Return the (X, Y) coordinate for the center point of the cell that contains the specified text.  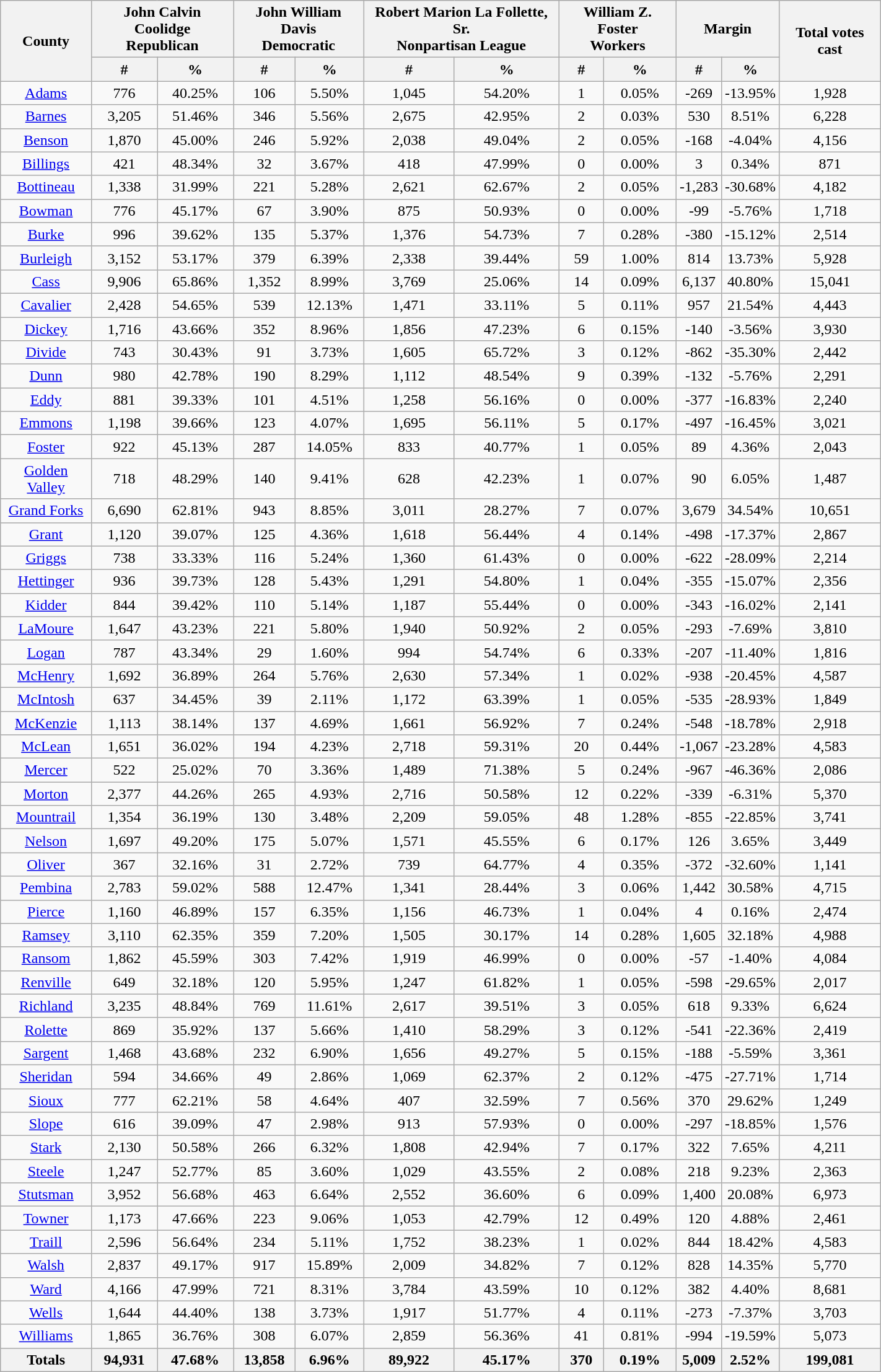
-862 (699, 353)
-132 (699, 376)
787 (124, 652)
3,235 (124, 1006)
Total votes cast (830, 41)
4,587 (830, 675)
-11.40% (751, 652)
0.49% (639, 1218)
2,356 (830, 581)
-598 (699, 982)
56.68% (196, 1195)
738 (124, 558)
0.03% (639, 117)
11.61% (330, 1006)
Emmons (46, 423)
Griggs (46, 558)
2,419 (830, 1029)
1,156 (409, 912)
52.77% (196, 1171)
871 (830, 164)
Nelson (46, 841)
43.23% (196, 628)
1,376 (409, 234)
McKenzie (46, 723)
2,363 (830, 1171)
1,718 (830, 211)
3,930 (830, 329)
308 (265, 1336)
Towner (46, 1218)
246 (265, 140)
2,675 (409, 117)
869 (124, 1029)
0.81% (639, 1336)
994 (409, 652)
46.99% (507, 959)
County (46, 41)
957 (699, 305)
65.86% (196, 281)
1,410 (409, 1029)
4.69% (330, 723)
36.19% (196, 817)
1,173 (124, 1218)
36.89% (196, 675)
539 (265, 305)
-3.56% (751, 329)
-498 (699, 534)
1,661 (409, 723)
1,695 (409, 423)
0.06% (639, 888)
743 (124, 353)
42.94% (507, 1148)
9.33% (751, 1006)
1,716 (124, 329)
-269 (699, 93)
6,624 (830, 1006)
1,647 (124, 628)
Dickey (46, 329)
-18.85% (751, 1124)
138 (265, 1313)
Slope (46, 1124)
194 (265, 747)
31 (265, 864)
917 (265, 1265)
3.67% (330, 164)
1,752 (409, 1242)
2,338 (409, 258)
9.41% (330, 478)
-18.78% (751, 723)
39.07% (196, 534)
2.52% (751, 1360)
-855 (699, 817)
2,783 (124, 888)
Billings (46, 164)
58 (265, 1100)
2,474 (830, 912)
1.00% (639, 258)
1,249 (830, 1100)
287 (265, 447)
1,644 (124, 1313)
29.62% (751, 1100)
1,862 (124, 959)
59.31% (507, 747)
36.76% (196, 1336)
12.13% (330, 305)
-994 (699, 1336)
-22.36% (751, 1029)
721 (265, 1289)
42.23% (507, 478)
Walsh (46, 1265)
51.77% (507, 1313)
30.58% (751, 888)
5.14% (330, 605)
1,468 (124, 1053)
56.64% (196, 1242)
9,906 (124, 281)
28.44% (507, 888)
43.59% (507, 1289)
44.40% (196, 1313)
39.66% (196, 423)
32.59% (507, 1100)
1,029 (409, 1171)
223 (265, 1218)
45.00% (196, 140)
36.02% (196, 747)
Ransom (46, 959)
39.73% (196, 581)
-343 (699, 605)
407 (409, 1100)
48.29% (196, 478)
2,859 (409, 1336)
1,471 (409, 305)
-967 (699, 770)
6.64% (330, 1195)
-46.36% (751, 770)
5.76% (330, 675)
418 (409, 164)
943 (265, 511)
Mountrail (46, 817)
6.35% (330, 912)
56.16% (507, 400)
3,021 (830, 423)
49.27% (507, 1053)
57.34% (507, 675)
59.02% (196, 888)
4,988 (830, 935)
62.81% (196, 511)
1.60% (330, 652)
42.95% (507, 117)
39.09% (196, 1124)
175 (265, 841)
-188 (699, 1053)
45.59% (196, 959)
2.72% (330, 864)
39.62% (196, 234)
39.33% (196, 400)
55.44% (507, 605)
1,489 (409, 770)
47.66% (196, 1218)
718 (124, 478)
Kidder (46, 605)
6.96% (330, 1360)
13.73% (751, 258)
49.20% (196, 841)
0.56% (639, 1100)
1,919 (409, 959)
William Z. FosterWorkers (617, 29)
1,917 (409, 1313)
-22.85% (751, 817)
2.86% (330, 1076)
110 (265, 605)
628 (409, 478)
352 (265, 329)
18.42% (751, 1242)
0.16% (751, 912)
234 (265, 1242)
9 (581, 376)
346 (265, 117)
53.17% (196, 258)
522 (124, 770)
McHenry (46, 675)
1,354 (124, 817)
30.17% (507, 935)
63.39% (507, 699)
5.43% (330, 581)
3,152 (124, 258)
-29.65% (751, 982)
5.37% (330, 234)
1,576 (830, 1124)
594 (124, 1076)
5.11% (330, 1242)
71.38% (507, 770)
32 (265, 164)
McLean (46, 747)
-20.45% (751, 675)
58.29% (507, 1029)
Logan (46, 652)
89 (699, 447)
Rolette (46, 1029)
54.65% (196, 305)
54.80% (507, 581)
2,240 (830, 400)
9.23% (751, 1171)
28.27% (507, 511)
135 (265, 234)
33.33% (196, 558)
4,084 (830, 959)
-15.12% (751, 234)
8.51% (751, 117)
6.05% (751, 478)
2.11% (330, 699)
59 (581, 258)
2,718 (409, 747)
6,228 (830, 117)
85 (265, 1171)
0.39% (639, 376)
218 (699, 1171)
62.21% (196, 1100)
62.35% (196, 935)
0.22% (639, 794)
-32.60% (751, 864)
48.54% (507, 376)
-6.31% (751, 794)
5,770 (830, 1265)
-4.04% (751, 140)
48.84% (196, 1006)
125 (265, 534)
Ramsey (46, 935)
1,442 (699, 888)
322 (699, 1148)
7.65% (751, 1148)
1,198 (124, 423)
2,918 (830, 723)
1,160 (124, 912)
1,714 (830, 1076)
828 (699, 1265)
1,045 (409, 93)
-168 (699, 140)
3.65% (751, 841)
0.44% (639, 747)
54.74% (507, 652)
94,931 (124, 1360)
38.14% (196, 723)
14.35% (751, 1265)
Divide (46, 353)
5.56% (330, 117)
Stark (46, 1148)
-297 (699, 1124)
1,651 (124, 747)
-475 (699, 1076)
34.82% (507, 1265)
264 (265, 675)
Burleigh (46, 258)
43.55% (507, 1171)
190 (265, 376)
57.93% (507, 1124)
70 (265, 770)
Bowman (46, 211)
4,156 (830, 140)
3,205 (124, 117)
649 (124, 982)
Pierce (46, 912)
54.73% (507, 234)
5.28% (330, 187)
-27.71% (751, 1076)
54.20% (507, 93)
33.11% (507, 305)
2.98% (330, 1124)
Sargent (46, 1053)
-28.09% (751, 558)
-16.02% (751, 605)
Pembina (46, 888)
2,214 (830, 558)
3,703 (830, 1313)
42.78% (196, 376)
Grant (46, 534)
-35.30% (751, 353)
1,112 (409, 376)
61.82% (507, 982)
3.60% (330, 1171)
Oliver (46, 864)
Foster (46, 447)
90 (699, 478)
128 (265, 581)
Cass (46, 281)
Barnes (46, 117)
3,110 (124, 935)
1,571 (409, 841)
3,679 (699, 511)
Morton (46, 794)
5,009 (699, 1360)
777 (124, 1100)
91 (265, 353)
2,716 (409, 794)
51.46% (196, 117)
56.11% (507, 423)
62.37% (507, 1076)
29 (265, 652)
980 (124, 376)
1,870 (124, 140)
6.07% (330, 1336)
303 (265, 959)
1,400 (699, 1195)
34.66% (196, 1076)
Robert Marion La Follette, Sr.Nonpartisan League (462, 29)
3,784 (409, 1289)
2,514 (830, 234)
John Calvin CoolidgeRepublican (162, 29)
8.29% (330, 376)
-1.40% (751, 959)
-355 (699, 581)
McIntosh (46, 699)
Grand Forks (46, 511)
34.45% (196, 699)
Wells (46, 1313)
8,681 (830, 1289)
Steele (46, 1171)
2,837 (124, 1265)
1.28% (639, 817)
2,086 (830, 770)
-17.37% (751, 534)
1,113 (124, 723)
0.34% (751, 164)
46.89% (196, 912)
5.80% (330, 628)
36.60% (507, 1195)
Sheridan (46, 1076)
4.07% (330, 423)
Hettinger (46, 581)
-548 (699, 723)
-377 (699, 400)
6.32% (330, 1148)
875 (409, 211)
-339 (699, 794)
936 (124, 581)
1,849 (830, 699)
1,487 (830, 478)
530 (699, 117)
1,697 (124, 841)
34.54% (751, 511)
8.85% (330, 511)
2,442 (830, 353)
43.68% (196, 1053)
15,041 (830, 281)
2,291 (830, 376)
996 (124, 234)
4.40% (751, 1289)
881 (124, 400)
382 (699, 1289)
-497 (699, 423)
2,017 (830, 982)
769 (265, 1006)
3.36% (330, 770)
2,461 (830, 1218)
0.33% (639, 652)
Sioux (46, 1100)
10 (581, 1289)
1,069 (409, 1076)
-1,067 (699, 747)
12.47% (330, 888)
64.77% (507, 864)
1,856 (409, 329)
266 (265, 1148)
5,073 (830, 1336)
6.39% (330, 258)
59.05% (507, 817)
0.19% (639, 1360)
359 (265, 935)
1,258 (409, 400)
5.50% (330, 93)
-19.59% (751, 1336)
1,172 (409, 699)
13,858 (265, 1360)
0.08% (639, 1171)
47.23% (507, 329)
2,621 (409, 187)
Margin (728, 29)
45.55% (507, 841)
5.24% (330, 558)
56.44% (507, 534)
50.92% (507, 628)
1,352 (265, 281)
1,120 (124, 534)
-15.07% (751, 581)
3.90% (330, 211)
47 (265, 1124)
463 (265, 1195)
157 (265, 912)
1,360 (409, 558)
61.43% (507, 558)
913 (409, 1124)
8.31% (330, 1289)
Golden Valley (46, 478)
Williams (46, 1336)
25.02% (196, 770)
Stutsman (46, 1195)
49.17% (196, 1265)
25.06% (507, 281)
2,209 (409, 817)
101 (265, 400)
2,596 (124, 1242)
3,952 (124, 1195)
3,449 (830, 841)
4,443 (830, 305)
Eddy (46, 400)
20.08% (751, 1195)
2,043 (830, 447)
1,291 (409, 581)
3,011 (409, 511)
Dunn (46, 376)
42.79% (507, 1218)
4.88% (751, 1218)
616 (124, 1124)
126 (699, 841)
30.43% (196, 353)
588 (265, 888)
4.51% (330, 400)
367 (124, 864)
3,741 (830, 817)
John William DavisDemocratic (299, 29)
9.06% (330, 1218)
116 (265, 558)
232 (265, 1053)
5.92% (330, 140)
49.04% (507, 140)
-13.95% (751, 93)
5,928 (830, 258)
618 (699, 1006)
67 (265, 211)
39.44% (507, 258)
1,928 (830, 93)
-535 (699, 699)
2,130 (124, 1148)
5,370 (830, 794)
32.16% (196, 864)
44.26% (196, 794)
0.14% (639, 534)
2,009 (409, 1265)
-380 (699, 234)
45.13% (196, 447)
3,769 (409, 281)
1,692 (124, 675)
4,182 (830, 187)
4.93% (330, 794)
Adams (46, 93)
922 (124, 447)
1,187 (409, 605)
4,211 (830, 1148)
62.67% (507, 187)
739 (409, 864)
35.92% (196, 1029)
-140 (699, 329)
-622 (699, 558)
56.36% (507, 1336)
3.48% (330, 817)
-23.28% (751, 747)
123 (265, 423)
140 (265, 478)
5.07% (330, 841)
2,630 (409, 675)
6,973 (830, 1195)
637 (124, 699)
-28.93% (751, 699)
3,810 (830, 628)
50.93% (507, 211)
Cavalier (46, 305)
2,617 (409, 1006)
65.72% (507, 353)
2,038 (409, 140)
1,865 (124, 1336)
1,505 (409, 935)
2,377 (124, 794)
49 (265, 1076)
Richland (46, 1006)
Benson (46, 140)
0.35% (639, 864)
39.51% (507, 1006)
4,715 (830, 888)
14.05% (330, 447)
2,867 (830, 534)
106 (265, 93)
Burke (46, 234)
1,141 (830, 864)
-273 (699, 1313)
1,338 (124, 187)
1,816 (830, 652)
199,081 (830, 1360)
8.99% (330, 281)
20 (581, 747)
41 (581, 1336)
1,940 (409, 628)
Mercer (46, 770)
1,808 (409, 1148)
Totals (46, 1360)
2,141 (830, 605)
Traill (46, 1242)
-16.83% (751, 400)
-7.37% (751, 1313)
814 (699, 258)
-1,283 (699, 187)
48 (581, 817)
2,552 (409, 1195)
40.77% (507, 447)
7.20% (330, 935)
39.42% (196, 605)
Bottineau (46, 187)
-99 (699, 211)
31.99% (196, 187)
46.73% (507, 912)
-5.59% (751, 1053)
4.64% (330, 1100)
4.23% (330, 747)
421 (124, 164)
21.54% (751, 305)
Renville (46, 982)
15.89% (330, 1265)
7.42% (330, 959)
39 (265, 699)
2,428 (124, 305)
6,690 (124, 511)
265 (265, 794)
10,651 (830, 511)
833 (409, 447)
56.92% (507, 723)
-372 (699, 864)
89,922 (409, 1360)
6,137 (699, 281)
-30.68% (751, 187)
1,053 (409, 1218)
-7.69% (751, 628)
-207 (699, 652)
-938 (699, 675)
47.68% (196, 1360)
LaMoure (46, 628)
1,618 (409, 534)
-57 (699, 959)
43.66% (196, 329)
-16.45% (751, 423)
6.90% (330, 1053)
40.25% (196, 93)
-293 (699, 628)
5.66% (330, 1029)
130 (265, 817)
379 (265, 258)
1,341 (409, 888)
3,361 (830, 1053)
43.34% (196, 652)
-541 (699, 1029)
38.23% (507, 1242)
8.96% (330, 329)
Ward (46, 1289)
4,166 (124, 1289)
48.34% (196, 164)
40.80% (751, 281)
5.95% (330, 982)
1,656 (409, 1053)
